Pinpoint the cell where the given text exists, returning its [X, Y] midpoint coordinate. 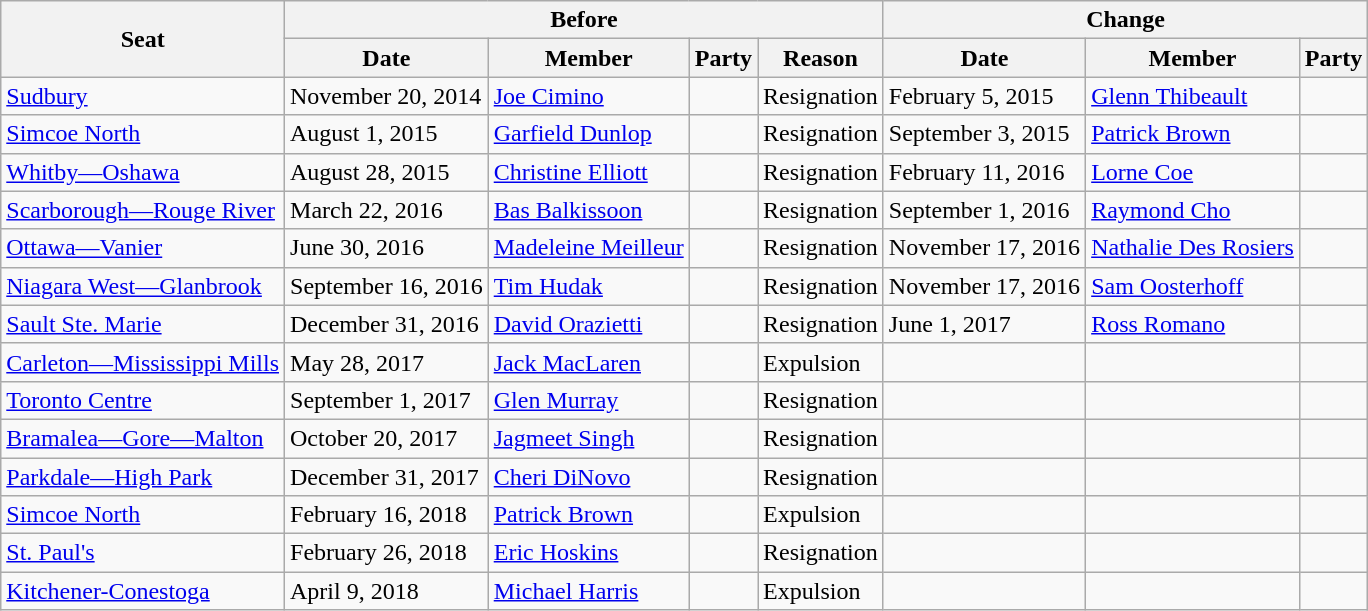
September 16, 2016 [387, 286]
June 30, 2016 [387, 248]
Toronto Centre [143, 400]
Nathalie Des Rosiers [1193, 248]
David Orazietti [588, 324]
Eric Hoskins [588, 553]
March 22, 2016 [387, 210]
Before [584, 20]
Jack MacLaren [588, 362]
Glenn Thibeault [1193, 96]
Ross Romano [1193, 324]
February 5, 2015 [984, 96]
Ottawa—Vanier [143, 248]
April 9, 2018 [387, 591]
December 31, 2017 [387, 477]
Joe Cimino [588, 96]
Tim Hudak [588, 286]
Garfield Dunlop [588, 134]
Niagara West—Glanbrook [143, 286]
Madeleine Meilleur [588, 248]
Bas Balkissoon [588, 210]
Whitby—Oshawa [143, 172]
June 1, 2017 [984, 324]
August 28, 2015 [387, 172]
Change [1125, 20]
September 3, 2015 [984, 134]
Cheri DiNovo [588, 477]
November 20, 2014 [387, 96]
Christine Elliott [588, 172]
September 1, 2017 [387, 400]
Kitchener-Conestoga [143, 591]
October 20, 2017 [387, 438]
September 1, 2016 [984, 210]
Sault Ste. Marie [143, 324]
Raymond Cho [1193, 210]
Michael Harris [588, 591]
Sudbury [143, 96]
December 31, 2016 [387, 324]
February 26, 2018 [387, 553]
Lorne Coe [1193, 172]
Sam Oosterhoff [1193, 286]
Bramalea—Gore—Malton [143, 438]
May 28, 2017 [387, 362]
Reason [821, 58]
August 1, 2015 [387, 134]
Seat [143, 39]
St. Paul's [143, 553]
February 16, 2018 [387, 515]
Jagmeet Singh [588, 438]
Carleton—Mississippi Mills [143, 362]
Parkdale—High Park [143, 477]
Glen Murray [588, 400]
February 11, 2016 [984, 172]
Scarborough—Rouge River [143, 210]
